Provide the [X, Y] coordinate of the cell's center where the given text is located.  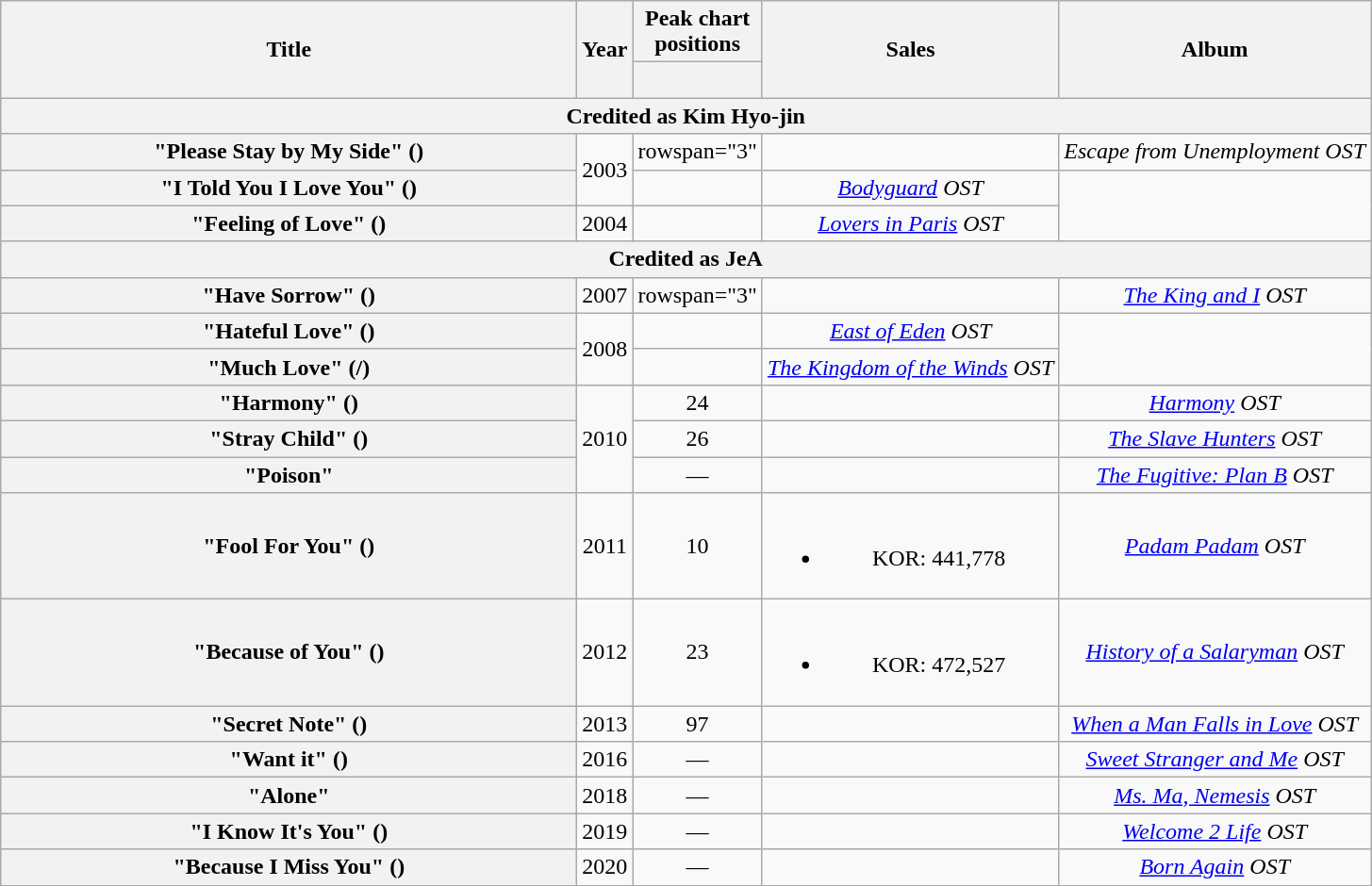
"Harmony" () [289, 402]
Padam Padam OST [1215, 547]
"Hateful Love" () [289, 331]
2003 [605, 170]
2008 [605, 349]
"Because I Miss You" () [289, 867]
"Alone" [289, 796]
2020 [605, 867]
History of a Salaryman OST [1215, 652]
Sales [910, 49]
2013 [605, 724]
"Feeling of Love" () [289, 223]
"Poison" [289, 474]
23 [698, 652]
When a Man Falls in Love OST [1215, 724]
"Please Stay by My Side" () [289, 152]
26 [698, 438]
Lovers in Paris OST [910, 223]
The Slave Hunters OST [1215, 438]
2011 [605, 547]
Sweet Stranger and Me OST [1215, 760]
2010 [605, 438]
"I Told You I Love You" () [289, 188]
Title [289, 49]
2018 [605, 796]
Ms. Ma, Nemesis OST [1215, 796]
24 [698, 402]
KOR: 472,527 [910, 652]
East of Eden OST [910, 331]
Peak chart positions [698, 32]
The Fugitive: Plan B OST [1215, 474]
The Kingdom of the Winds OST [910, 367]
Born Again OST [1215, 867]
Bodyguard OST [910, 188]
"Secret Note" () [289, 724]
"Want it" () [289, 760]
Welcome 2 Life OST [1215, 831]
Year [605, 49]
"Have Sorrow" () [289, 295]
"Fool For You" () [289, 547]
Credited as Kim Hyo-jin [686, 116]
"I Know It's You" () [289, 831]
KOR: 441,778 [910, 547]
2016 [605, 760]
97 [698, 724]
10 [698, 547]
Album [1215, 49]
"Stray Child" () [289, 438]
The King and I OST [1215, 295]
Escape from Unemployment OST [1215, 152]
2012 [605, 652]
2007 [605, 295]
Harmony OST [1215, 402]
Credited as JeA [686, 259]
"Much Love" (/) [289, 367]
2004 [605, 223]
2019 [605, 831]
"Because of You" () [289, 652]
